For the text-containing cell, return its midpoint in [x, y] coordinate format. 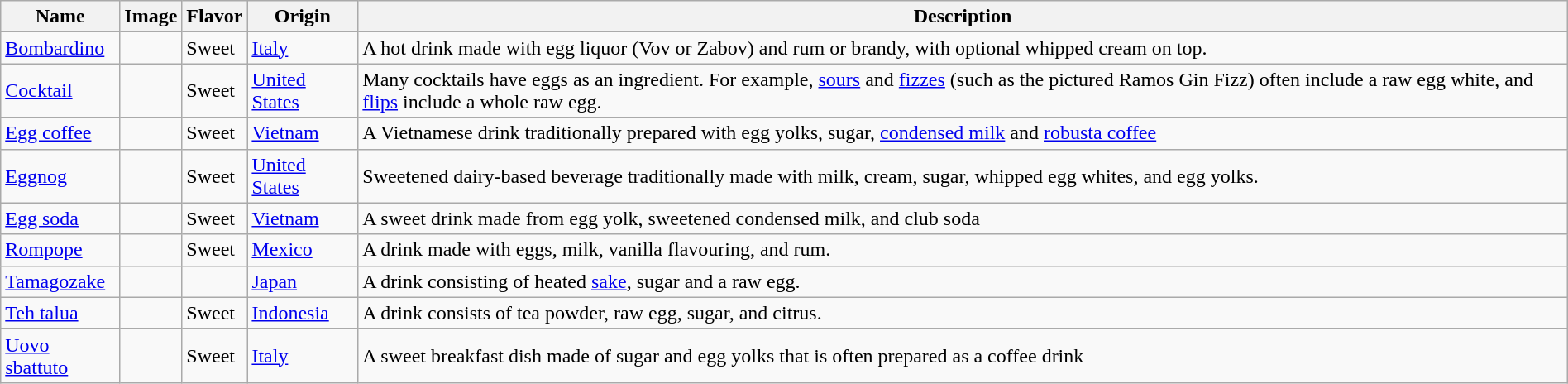
Egg coffee [60, 133]
Mexico [303, 250]
Japan [303, 281]
A drink made with eggs, milk, vanilla flavouring, and rum. [963, 250]
A hot drink made with egg liquor (Vov or Zabov) and rum or brandy, with optional whipped cream on top. [963, 48]
Origin [303, 17]
Image [151, 17]
A drink consisting of heated sake, sugar and a raw egg. [963, 281]
Teh talua [60, 313]
Flavor [215, 17]
A sweet drink made from egg yolk, sweetened condensed milk, and club soda [963, 218]
Description [963, 17]
Egg soda [60, 218]
Cocktail [60, 91]
Uovo sbattuto [60, 356]
A Vietnamese drink traditionally prepared with egg yolks, sugar, condensed milk and robusta coffee [963, 133]
Bombardino [60, 48]
Tamagozake [60, 281]
A sweet breakfast dish made of sugar and egg yolks that is often prepared as a coffee drink [963, 356]
Rompope [60, 250]
A drink consists of tea powder, raw egg, sugar, and citrus. [963, 313]
Eggnog [60, 175]
Sweetened dairy-based beverage traditionally made with milk, cream, sugar, whipped egg whites, and egg yolks. [963, 175]
Indonesia [303, 313]
Name [60, 17]
